Return the [x, y] coordinate for the center point of the cell that contains the specified text.  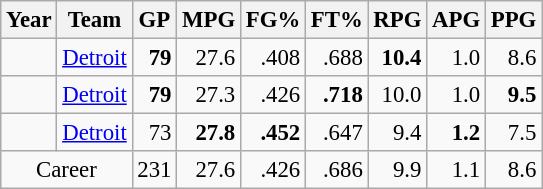
.718 [338, 95]
10.0 [398, 95]
.452 [274, 133]
27.3 [209, 95]
Career [66, 170]
9.9 [398, 170]
1.2 [456, 133]
231 [154, 170]
RPG [398, 20]
73 [154, 133]
.688 [338, 58]
PPG [513, 20]
9.5 [513, 95]
Team [94, 20]
FT% [338, 20]
7.5 [513, 133]
GP [154, 20]
10.4 [398, 58]
.686 [338, 170]
27.8 [209, 133]
Year [29, 20]
.408 [274, 58]
.647 [338, 133]
MPG [209, 20]
1.1 [456, 170]
APG [456, 20]
FG% [274, 20]
9.4 [398, 133]
